From the cell containing the given text, extract its center point as [x, y] coordinate. 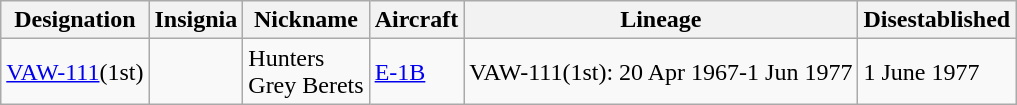
E-1B [416, 72]
Disestablished [937, 20]
Insignia [196, 20]
Designation [75, 20]
HuntersGrey Berets [306, 72]
VAW-111(1st) [75, 72]
Lineage [661, 20]
Aircraft [416, 20]
VAW-111(1st): 20 Apr 1967-1 Jun 1977 [661, 72]
Nickname [306, 20]
1 June 1977 [937, 72]
